Scan for the cell matching the given text and deliver its (X, Y) coordinate at center. 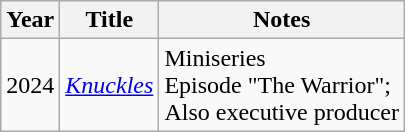
Knuckles (110, 85)
Notes (282, 20)
MiniseriesEpisode "The Warrior"; Also executive producer (282, 85)
Title (110, 20)
Year (30, 20)
2024 (30, 85)
